Scan for the cell matching the given text and deliver its (X, Y) coordinate at center. 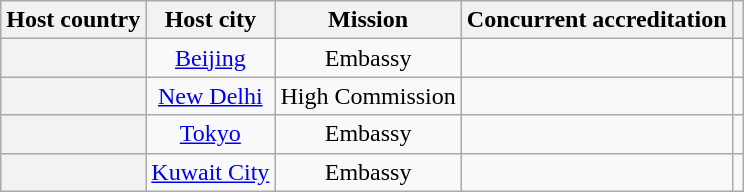
Kuwait City (210, 172)
Host country (74, 20)
Mission (368, 20)
High Commission (368, 96)
New Delhi (210, 96)
Host city (210, 20)
Beijing (210, 58)
Concurrent accreditation (596, 20)
Tokyo (210, 134)
